Output the [X, Y] coordinate of the center of the cell containing the given text.  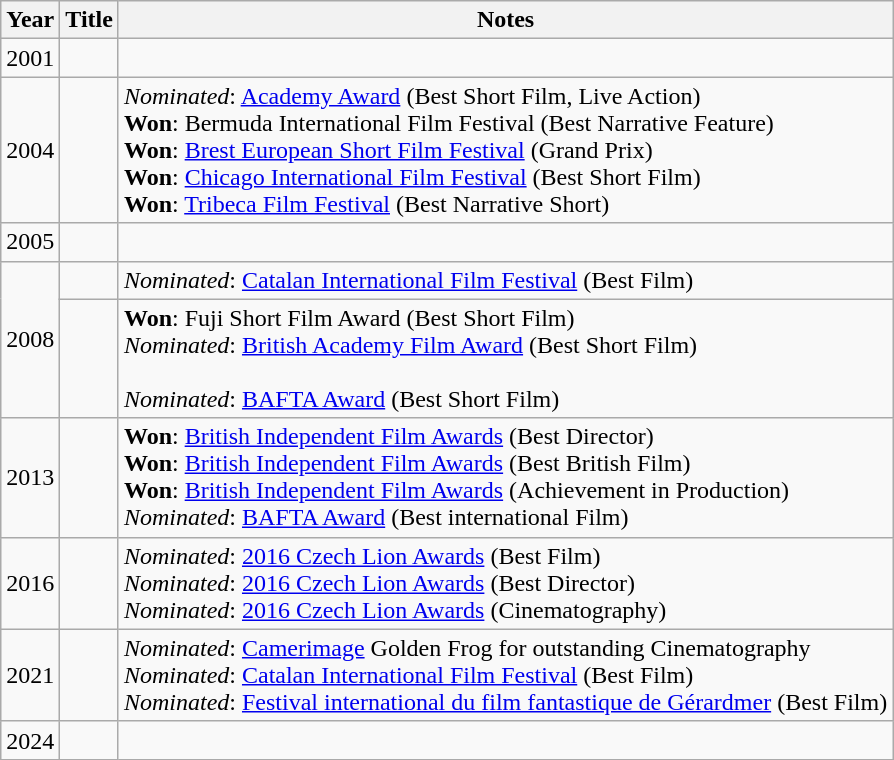
2008 [30, 340]
Notes [505, 20]
2013 [30, 478]
Year [30, 20]
2024 [30, 740]
2005 [30, 242]
2004 [30, 150]
2001 [30, 58]
2021 [30, 675]
Nominated: Catalan International Film Festival (Best Film) [505, 280]
2016 [30, 583]
Nominated: 2016 Czech Lion Awards (Best Film)Nominated: 2016 Czech Lion Awards (Best Director)Nominated: 2016 Czech Lion Awards (Cinematography) [505, 583]
Won: Fuji Short Film Award (Best Short Film)Nominated: British Academy Film Award (Best Short Film)Nominated: BAFTA Award (Best Short Film) [505, 358]
Title [90, 20]
